Find where the given text appears and provide that cell's center as [X, Y] coordinate. 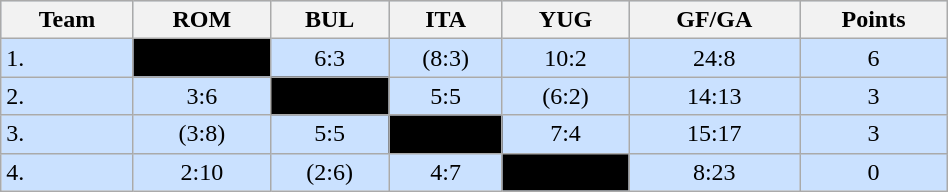
YUG [565, 20]
Team [68, 20]
ROM [202, 20]
(8:3) [446, 58]
ITA [446, 20]
6:3 [330, 58]
8:23 [714, 172]
1. [68, 58]
GF/GA [714, 20]
3:6 [202, 96]
3. [68, 134]
15:17 [714, 134]
6 [874, 58]
2:10 [202, 172]
(6:2) [565, 96]
7:4 [565, 134]
4:7 [446, 172]
10:2 [565, 58]
0 [874, 172]
Points [874, 20]
(2:6) [330, 172]
(3:8) [202, 134]
4. [68, 172]
2. [68, 96]
14:13 [714, 96]
24:8 [714, 58]
BUL [330, 20]
